Return the [X, Y] coordinate for the center point of the cell that contains the specified text.  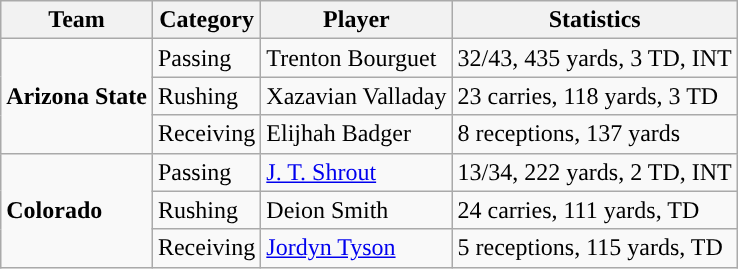
24 carries, 111 yards, TD [594, 210]
32/43, 435 yards, 3 TD, INT [594, 58]
Deion Smith [356, 210]
Elijhah Badger [356, 134]
Category [206, 20]
Statistics [594, 20]
Xazavian Valladay [356, 96]
Colorado [77, 210]
Jordyn Tyson [356, 248]
Arizona State [77, 96]
Trenton Bourguet [356, 58]
5 receptions, 115 yards, TD [594, 248]
23 carries, 118 yards, 3 TD [594, 96]
13/34, 222 yards, 2 TD, INT [594, 172]
8 receptions, 137 yards [594, 134]
Player [356, 20]
Team [77, 20]
J. T. Shrout [356, 172]
